Scan for the cell matching the given text and deliver its (x, y) coordinate at center. 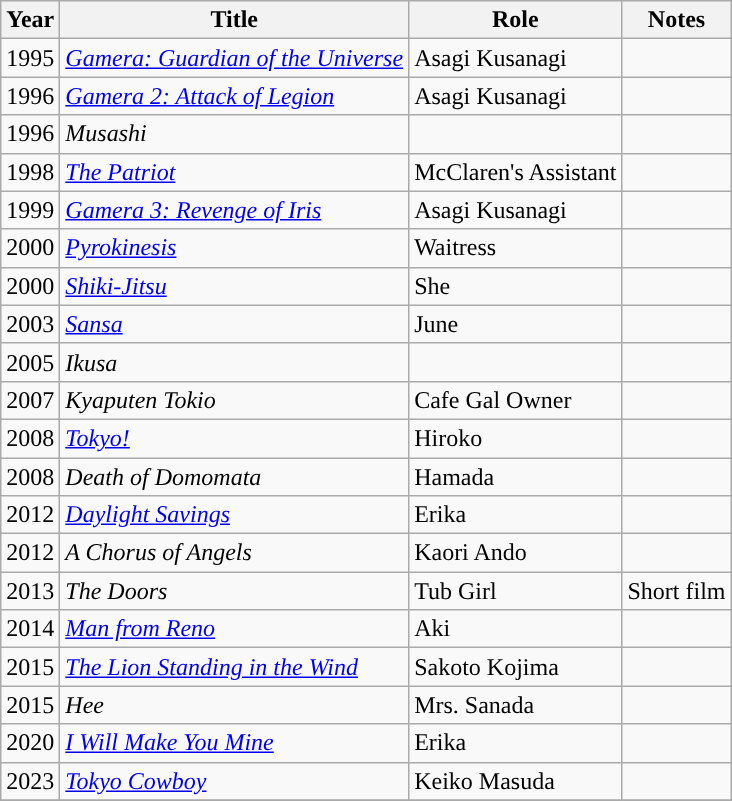
Hiroko (516, 438)
Man from Reno (234, 629)
A Chorus of Angels (234, 553)
Ikusa (234, 362)
Mrs. Sanada (516, 705)
The Doors (234, 591)
Role (516, 20)
Daylight Savings (234, 515)
Gamera 3: Revenge of Iris (234, 210)
Tokyo! (234, 438)
Gamera 2: Attack of Legion (234, 96)
2005 (30, 362)
Cafe Gal Owner (516, 400)
Hee (234, 705)
Notes (676, 20)
2020 (30, 743)
Waitress (516, 248)
2003 (30, 324)
2013 (30, 591)
Title (234, 20)
Tokyo Cowboy (234, 781)
Aki (516, 629)
Sakoto Kojima (516, 667)
Tub Girl (516, 591)
Kaori Ando (516, 553)
The Patriot (234, 172)
2014 (30, 629)
Short film (676, 591)
She (516, 286)
Sansa (234, 324)
McClaren's Assistant (516, 172)
Death of Domomata (234, 477)
June (516, 324)
2007 (30, 400)
Hamada (516, 477)
Gamera: Guardian of the Universe (234, 58)
1999 (30, 210)
Year (30, 20)
Keiko Masuda (516, 781)
Pyrokinesis (234, 248)
The Lion Standing in the Wind (234, 667)
Musashi (234, 134)
Shiki-Jitsu (234, 286)
1995 (30, 58)
1998 (30, 172)
I Will Make You Mine (234, 743)
Kyaputen Tokio (234, 400)
2023 (30, 781)
